Pinpoint the cell where the given text exists, returning its [X, Y] midpoint coordinate. 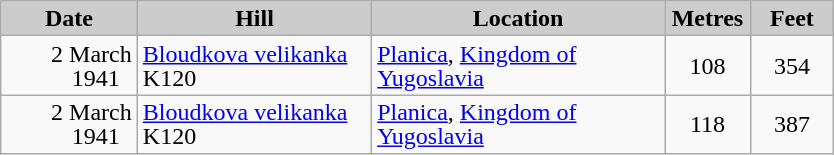
Hill [254, 18]
Location [518, 18]
Feet [792, 18]
Date [70, 18]
118 [708, 124]
Metres [708, 18]
108 [708, 66]
387 [792, 124]
354 [792, 66]
